Locate the cell with the specified text and output its (x, y) center coordinate. 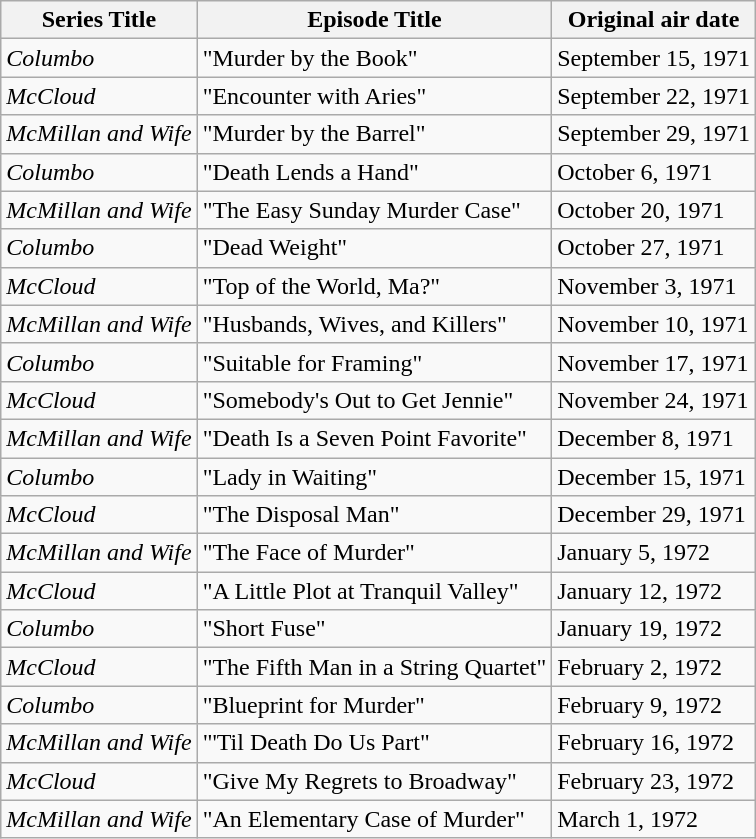
"Murder by the Book" (374, 58)
January 12, 1972 (654, 591)
Original air date (654, 20)
"Husbands, Wives, and Killers" (374, 324)
February 9, 1972 (654, 705)
"The Face of Murder" (374, 553)
February 2, 1972 (654, 667)
"Death Lends a Hand" (374, 172)
"The Fifth Man in a String Quartet" (374, 667)
"Top of the World, Ma?" (374, 286)
"Suitable for Framing" (374, 362)
"Somebody's Out to Get Jennie" (374, 400)
March 1, 1972 (654, 819)
October 27, 1971 (654, 248)
September 29, 1971 (654, 134)
"Blueprint for Murder" (374, 705)
December 8, 1971 (654, 438)
February 16, 1972 (654, 743)
"Dead Weight" (374, 248)
Series Title (99, 20)
Episode Title (374, 20)
"Give My Regrets to Broadway" (374, 781)
"A Little Plot at Tranquil Valley" (374, 591)
October 6, 1971 (654, 172)
November 24, 1971 (654, 400)
September 15, 1971 (654, 58)
"Death Is a Seven Point Favorite" (374, 438)
January 19, 1972 (654, 629)
November 3, 1971 (654, 286)
"The Disposal Man" (374, 515)
"Short Fuse" (374, 629)
"Lady in Waiting" (374, 477)
"The Easy Sunday Murder Case" (374, 210)
December 15, 1971 (654, 477)
October 20, 1971 (654, 210)
September 22, 1971 (654, 96)
"Murder by the Barrel" (374, 134)
"'Til Death Do Us Part" (374, 743)
November 10, 1971 (654, 324)
January 5, 1972 (654, 553)
December 29, 1971 (654, 515)
February 23, 1972 (654, 781)
"Encounter with Aries" (374, 96)
"An Elementary Case of Murder" (374, 819)
November 17, 1971 (654, 362)
